Search for the cell housing the specified text and yield its [X, Y] center coordinate. 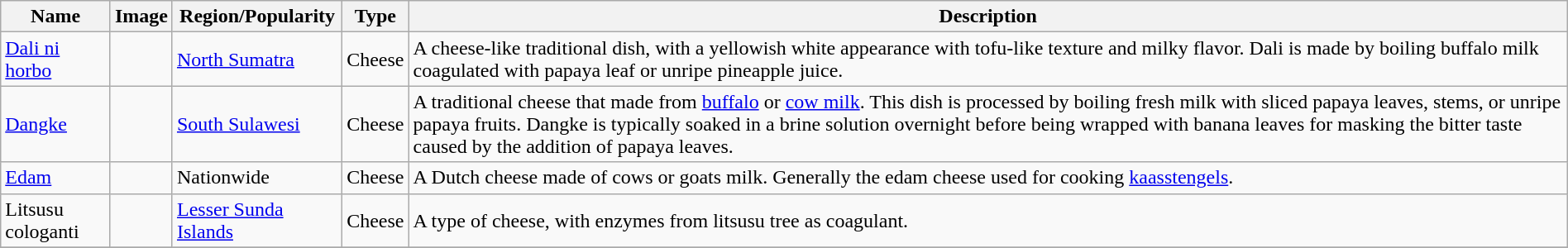
Dali ni horbo [56, 60]
A Dutch cheese made of cows or goats milk. Generally the edam cheese used for cooking kaasstengels. [987, 178]
Edam [56, 178]
Description [987, 17]
Dangke [56, 124]
Lesser Sunda Islands [256, 220]
Litsusu cologanti [56, 220]
Image [141, 17]
A type of cheese, with enzymes from litsusu tree as coagulant. [987, 220]
Type [375, 17]
Name [56, 17]
Nationwide [256, 178]
Region/Popularity [256, 17]
South Sulawesi [256, 124]
North Sumatra [256, 60]
